Extract the (X, Y) coordinate from the center of the cell holding the provided text.  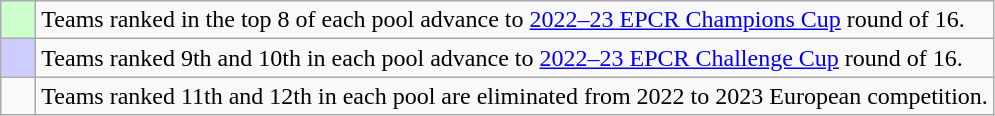
Teams ranked in the top 8 of each pool advance to 2022–23 EPCR Champions Cup round of 16. (515, 20)
Teams ranked 9th and 10th in each pool advance to 2022–23 EPCR Challenge Cup round of 16. (515, 58)
Teams ranked 11th and 12th in each pool are eliminated from 2022 to 2023 European competition. (515, 96)
